Search for the cell housing the specified text and yield its [x, y] center coordinate. 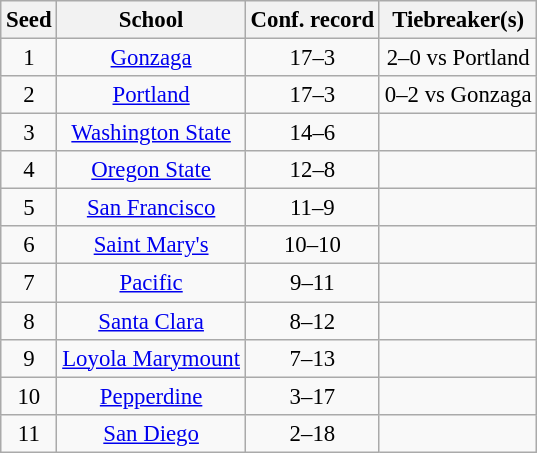
Loyola Marymount [151, 358]
11–9 [312, 208]
0–2 vs Gonzaga [458, 95]
Oregon State [151, 170]
2–0 vs Portland [458, 58]
Pepperdine [151, 396]
5 [29, 208]
Gonzaga [151, 58]
Pacific [151, 283]
9–11 [312, 283]
1 [29, 58]
3–17 [312, 396]
8 [29, 321]
Seed [29, 20]
6 [29, 245]
Tiebreaker(s) [458, 20]
2 [29, 95]
San Francisco [151, 208]
4 [29, 170]
Washington State [151, 133]
3 [29, 133]
2–18 [312, 433]
7–13 [312, 358]
7 [29, 283]
14–6 [312, 133]
10–10 [312, 245]
Saint Mary's [151, 245]
Portland [151, 95]
8–12 [312, 321]
11 [29, 433]
School [151, 20]
San Diego [151, 433]
9 [29, 358]
Conf. record [312, 20]
10 [29, 396]
12–8 [312, 170]
Santa Clara [151, 321]
